Return the (x, y) coordinate for the center point of the cell that contains the specified text.  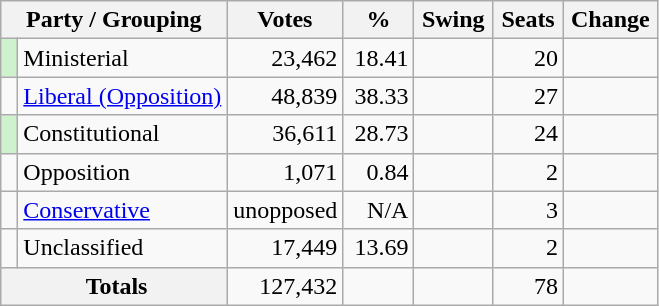
13.69 (378, 248)
Party / Grouping (114, 20)
unopposed (285, 210)
38.33 (378, 96)
Change (611, 20)
% (378, 20)
27 (528, 96)
48,839 (285, 96)
36,611 (285, 134)
Opposition (122, 172)
3 (528, 210)
Seats (528, 20)
N/A (378, 210)
18.41 (378, 58)
Unclassified (122, 248)
17,449 (285, 248)
0.84 (378, 172)
127,432 (285, 286)
20 (528, 58)
Liberal (Opposition) (122, 96)
23,462 (285, 58)
1,071 (285, 172)
Ministerial (122, 58)
28.73 (378, 134)
Constitutional (122, 134)
Votes (285, 20)
78 (528, 286)
Totals (114, 286)
24 (528, 134)
Swing (454, 20)
Conservative (122, 210)
